Extract the [X, Y] coordinate from the center of the cell holding the provided text.  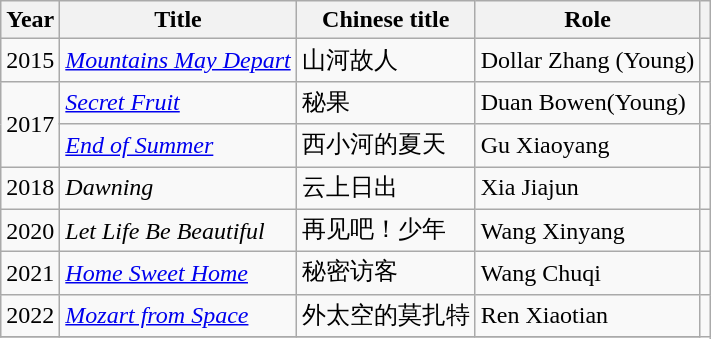
再见吧！少年 [386, 230]
Year [30, 20]
Mozart from Space [178, 316]
2017 [30, 124]
Wang Chuqi [588, 274]
西小河的夏天 [386, 146]
Gu Xiaoyang [588, 146]
Role [588, 20]
Dollar Zhang (Young) [588, 60]
Ren Xiaotian [588, 316]
2022 [30, 316]
秘果 [386, 102]
Dawning [178, 188]
Let Life Be Beautiful [178, 230]
2018 [30, 188]
Chinese title [386, 20]
山河故人 [386, 60]
Xia Jiajun [588, 188]
Mountains May Depart [178, 60]
2021 [30, 274]
Secret Fruit [178, 102]
外太空的莫扎特 [386, 316]
Wang Xinyang [588, 230]
Title [178, 20]
秘密访客 [386, 274]
云上日出 [386, 188]
Duan Bowen(Young) [588, 102]
2020 [30, 230]
Home Sweet Home [178, 274]
2015 [30, 60]
End of Summer [178, 146]
